Identify which cell holds the provided text, then report its (X, Y) central coordinate. 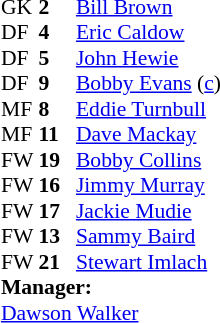
13 (57, 237)
4 (57, 33)
19 (57, 160)
8 (57, 109)
5 (57, 58)
9 (57, 83)
16 (57, 185)
17 (57, 211)
21 (57, 262)
11 (57, 135)
